Return the (X, Y) coordinate for the center point of the cell that contains the specified text.  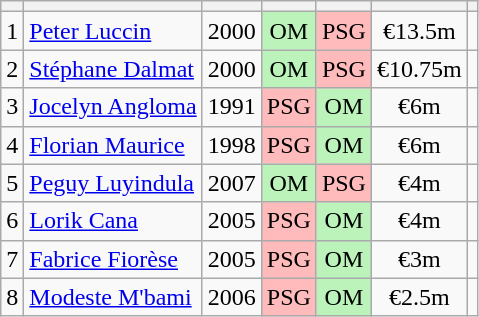
Stéphane Dalmat (113, 69)
Peguy Luyindula (113, 183)
€13.5m (419, 31)
7 (12, 259)
€10.75m (419, 69)
8 (12, 297)
1991 (232, 107)
2007 (232, 183)
Lorik Cana (113, 221)
6 (12, 221)
2006 (232, 297)
5 (12, 183)
Jocelyn Angloma (113, 107)
3 (12, 107)
€2.5m (419, 297)
Fabrice Fiorèse (113, 259)
Florian Maurice (113, 145)
4 (12, 145)
Modeste M'bami (113, 297)
1 (12, 31)
Peter Luccin (113, 31)
2 (12, 69)
€3m (419, 259)
1998 (232, 145)
